Output the (x, y) coordinate of the center of the cell containing the given text.  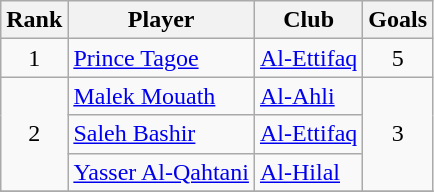
Goals (398, 20)
1 (34, 58)
Al-Ahli (308, 96)
Player (162, 20)
Al-Hilal (308, 172)
Yasser Al-Qahtani (162, 172)
Club (308, 20)
Saleh Bashir (162, 134)
Prince Tagoe (162, 58)
3 (398, 134)
Malek Mouath (162, 96)
2 (34, 134)
5 (398, 58)
Rank (34, 20)
